Extract the (x, y) coordinate from the center of the cell holding the provided text.  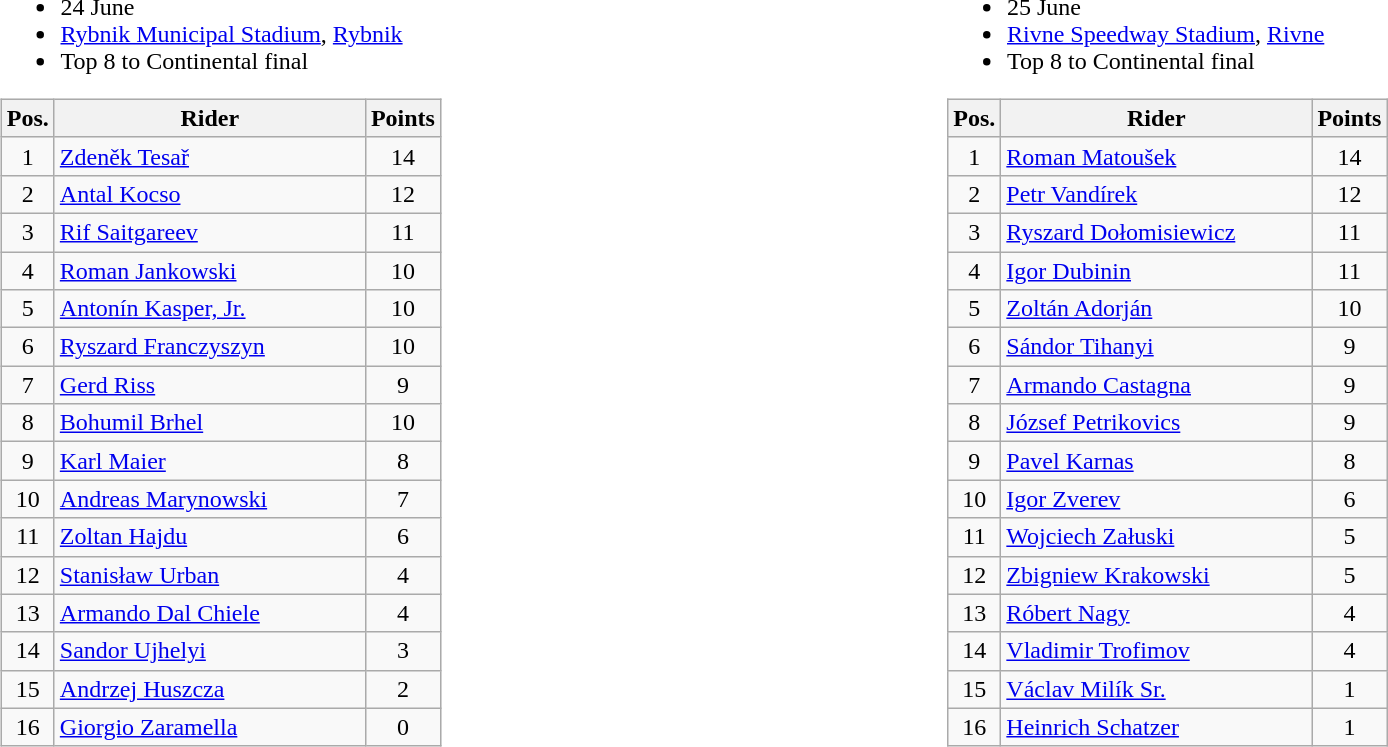
Igor Dubinin (1156, 271)
Armando Castagna (1156, 385)
Antal Kocso (210, 194)
Igor Zverev (1156, 499)
Zoltán Adorján (1156, 309)
Ryszard Franczyszyn (210, 347)
Sándor Tihanyi (1156, 347)
Andrzej Huszcza (210, 689)
Roman Matoušek (1156, 156)
Sandor Ujhelyi (210, 651)
Gerd Riss (210, 385)
Vladimir Trofimov (1156, 651)
Václav Milík Sr. (1156, 689)
Antonín Kasper, Jr. (210, 309)
Heinrich Schatzer (1156, 727)
József Petrikovics (1156, 423)
Zbigniew Krakowski (1156, 575)
Wojciech Załuski (1156, 537)
Stanisław Urban (210, 575)
Zoltan Hajdu (210, 537)
Pavel Karnas (1156, 461)
Bohumil Brhel (210, 423)
Karl Maier (210, 461)
Rif Saitgareev (210, 232)
Róbert Nagy (1156, 613)
Petr Vandírek (1156, 194)
Roman Jankowski (210, 271)
Andreas Marynowski (210, 499)
Armando Dal Chiele (210, 613)
Ryszard Dołomisiewicz (1156, 232)
0 (402, 727)
Giorgio Zaramella (210, 727)
Zdeněk Tesař (210, 156)
